Determine the (X, Y) coordinate at the center of the cell enclosing the given text.  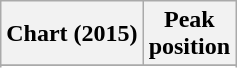
Peak position (189, 34)
Chart (2015) (72, 34)
